From the cell containing the given text, extract its center point as [X, Y] coordinate. 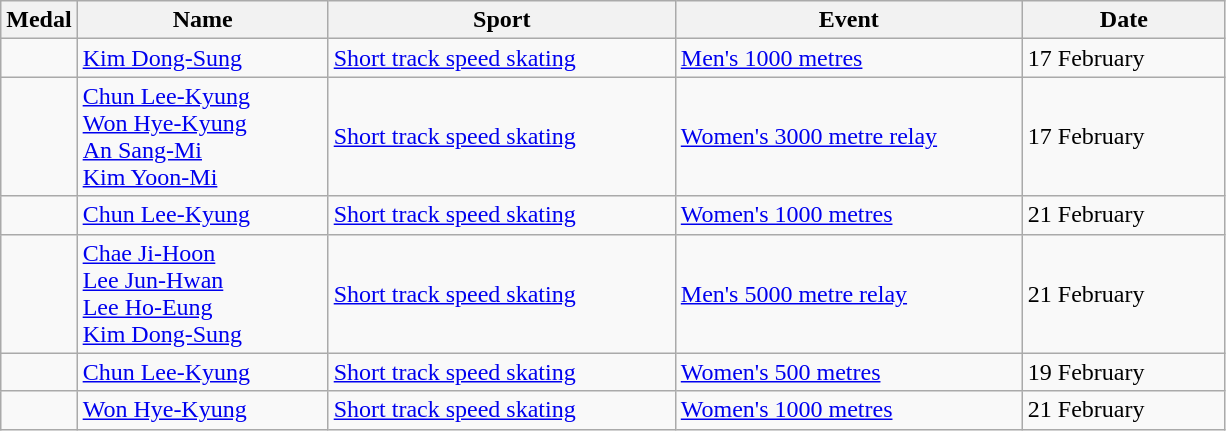
Name [202, 20]
Event [848, 20]
Won Hye-Kyung [202, 410]
Men's 1000 metres [848, 58]
Men's 5000 metre relay [848, 294]
Sport [502, 20]
Chun Lee-Kyung Won Hye-Kyung An Sang-Mi Kim Yoon-Mi [202, 136]
Women's 500 metres [848, 372]
Date [1124, 20]
Women's 3000 metre relay [848, 136]
Kim Dong-Sung [202, 58]
19 February [1124, 372]
Chae Ji-Hoon Lee Jun-Hwan Lee Ho-Eung Kim Dong-Sung [202, 294]
Medal [39, 20]
